Capture the cell that displays the provided text and extract its (X, Y) central coordinate. 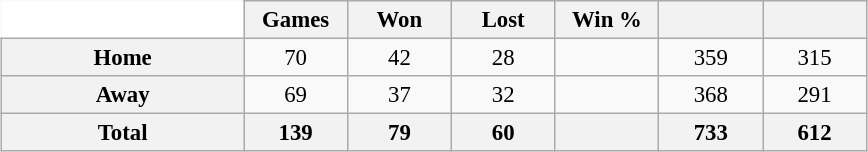
315 (815, 57)
139 (296, 133)
28 (503, 57)
Games (296, 20)
Win % (607, 20)
Won (399, 20)
60 (503, 133)
368 (711, 95)
70 (296, 57)
359 (711, 57)
733 (711, 133)
37 (399, 95)
291 (815, 95)
Lost (503, 20)
69 (296, 95)
79 (399, 133)
612 (815, 133)
32 (503, 95)
Away (123, 95)
42 (399, 57)
Total (123, 133)
Home (123, 57)
